Identify which cell holds the provided text, then report its [X, Y] central coordinate. 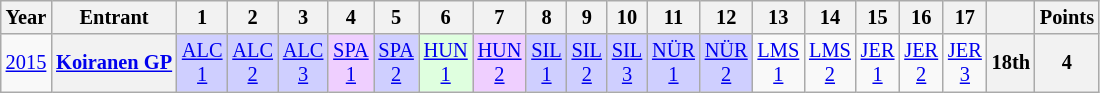
LMS1 [779, 63]
16 [921, 17]
JER3 [965, 63]
Points [1067, 17]
ALC2 [252, 63]
NÜR1 [674, 63]
18th [1011, 63]
Entrant [114, 17]
3 [303, 17]
SIL1 [546, 63]
ALC1 [202, 63]
1 [202, 17]
HUN1 [446, 63]
5 [396, 17]
6 [446, 17]
NÜR2 [726, 63]
14 [830, 17]
SIL3 [627, 63]
SIL2 [587, 63]
10 [627, 17]
Year [26, 17]
17 [965, 17]
ALC3 [303, 63]
2 [252, 17]
11 [674, 17]
12 [726, 17]
SPA2 [396, 63]
8 [546, 17]
15 [878, 17]
HUN2 [500, 63]
JER1 [878, 63]
9 [587, 17]
JER2 [921, 63]
13 [779, 17]
SPA1 [350, 63]
Koiranen GP [114, 63]
7 [500, 17]
LMS2 [830, 63]
2015 [26, 63]
